Find where the given text appears and provide that cell's center as (X, Y) coordinate. 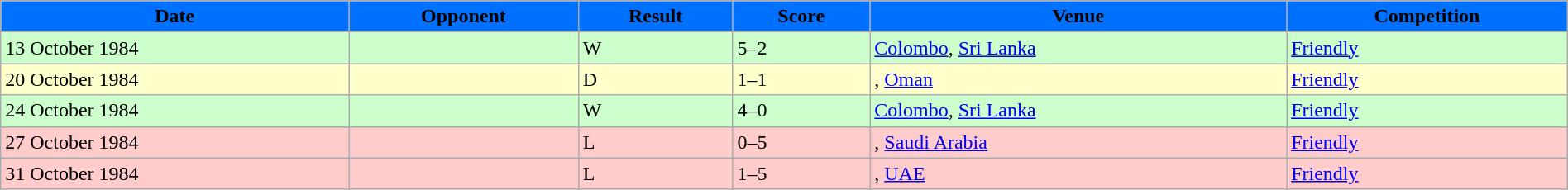
0–5 (801, 142)
13 October 1984 (175, 48)
, Saudi Arabia (1078, 142)
20 October 1984 (175, 79)
Date (175, 17)
, Oman (1078, 79)
D (655, 79)
5–2 (801, 48)
Opponent (464, 17)
, UAE (1078, 173)
31 October 1984 (175, 173)
Venue (1078, 17)
1–5 (801, 173)
24 October 1984 (175, 111)
Competition (1427, 17)
4–0 (801, 111)
27 October 1984 (175, 142)
Result (655, 17)
Score (801, 17)
1–1 (801, 79)
